Determine the (X, Y) coordinate at the center of the cell enclosing the given text.  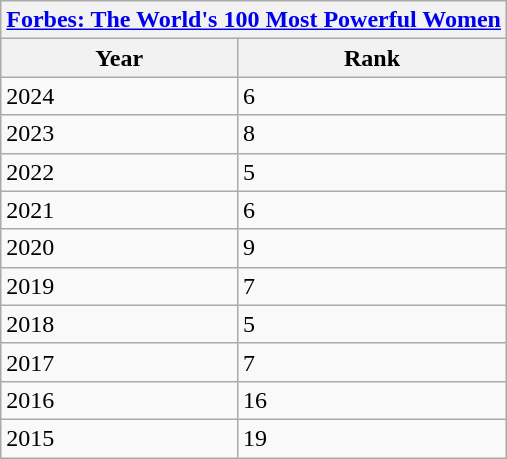
2018 (120, 324)
2023 (120, 134)
Year (120, 58)
Rank (372, 58)
2022 (120, 172)
2019 (120, 286)
2017 (120, 362)
2021 (120, 210)
2016 (120, 400)
2015 (120, 438)
2024 (120, 96)
Forbes: The World's 100 Most Powerful Women (254, 20)
8 (372, 134)
2020 (120, 248)
9 (372, 248)
16 (372, 400)
19 (372, 438)
